Find where the given text appears and provide that cell's center as [x, y] coordinate. 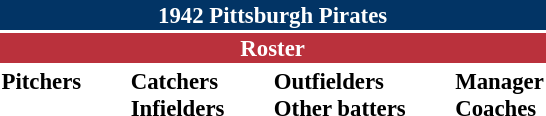
Roster [272, 48]
1942 Pittsburgh Pirates [272, 15]
